Capture the cell that displays the provided text and extract its [X, Y] central coordinate. 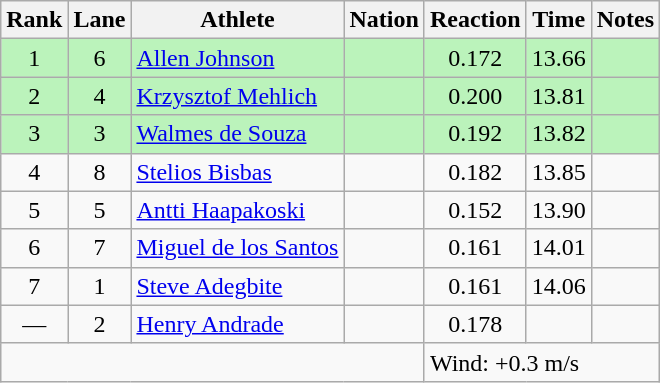
Steve Adegbite [238, 286]
13.81 [558, 96]
0.182 [475, 172]
Reaction [475, 20]
Stelios Bisbas [238, 172]
Miguel de los Santos [238, 248]
13.82 [558, 134]
Time [558, 20]
Wind: +0.3 m/s [542, 362]
Rank [34, 20]
Allen Johnson [238, 58]
0.178 [475, 324]
0.152 [475, 210]
Lane [100, 20]
Antti Haapakoski [238, 210]
0.172 [475, 58]
Walmes de Souza [238, 134]
Nation [384, 20]
Krzysztof Mehlich [238, 96]
14.01 [558, 248]
Henry Andrade [238, 324]
0.200 [475, 96]
— [34, 324]
13.85 [558, 172]
Notes [625, 20]
13.90 [558, 210]
13.66 [558, 58]
8 [100, 172]
0.192 [475, 134]
14.06 [558, 286]
Athlete [238, 20]
